Detect which cell encompasses the target text, then output its (X, Y) center coordinate. 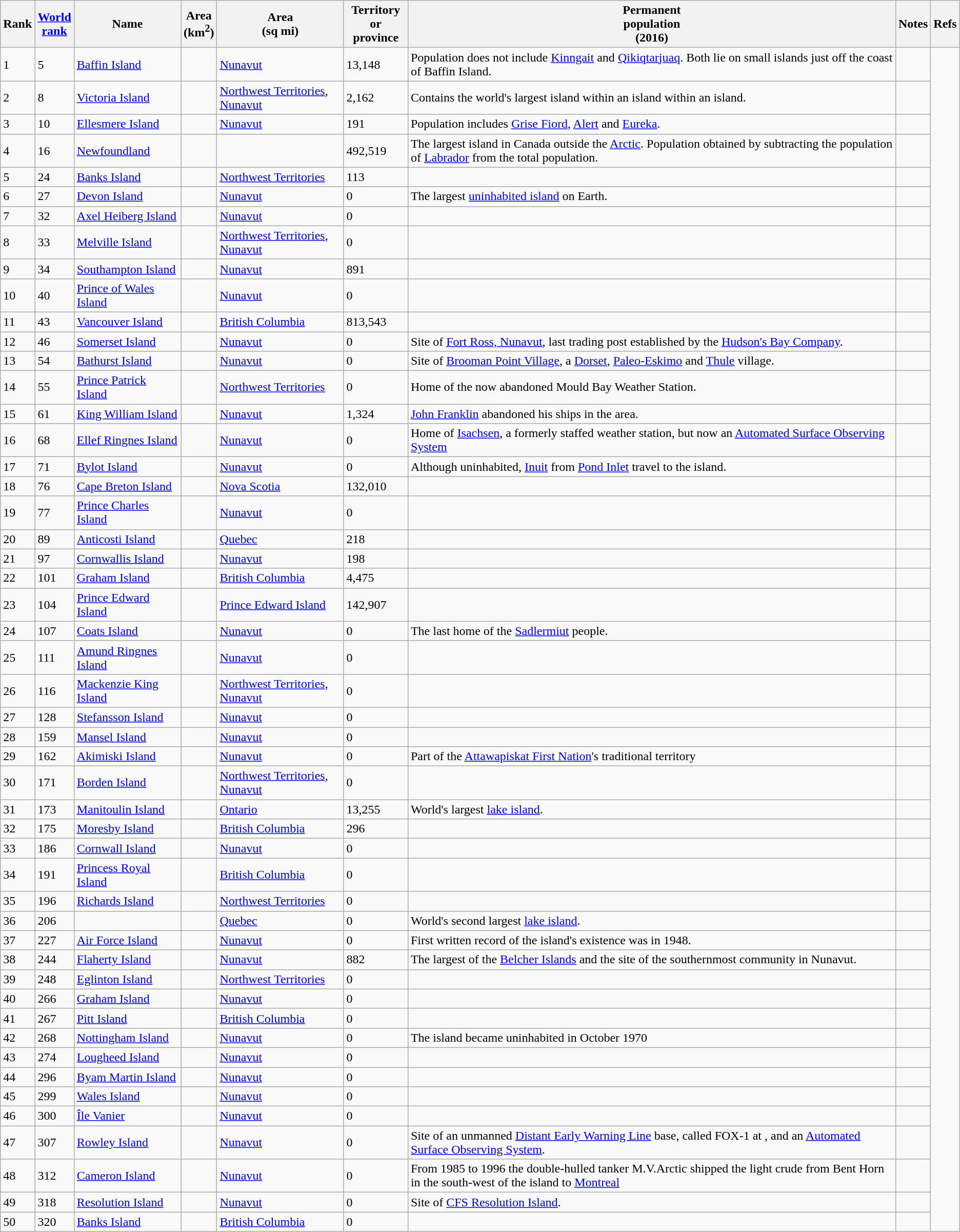
107 (54, 631)
7 (17, 216)
159 (54, 737)
Site of Fort Ross, Nunavut, last trading post established by the Hudson's Bay Company. (651, 341)
175 (54, 829)
Borden Island (127, 783)
Flaherty Island (127, 960)
20 (17, 539)
300 (54, 1116)
307 (54, 1143)
244 (54, 960)
Rank (17, 24)
Baffin Island (127, 65)
Axel Heiberg Island (127, 216)
Cameron Island (127, 1176)
6 (17, 196)
28 (17, 737)
Eglinton Island (127, 979)
35 (17, 901)
320 (54, 1222)
Vancouver Island (127, 322)
198 (375, 559)
45 (17, 1097)
World's second largest lake island. (651, 921)
41 (17, 1018)
37 (17, 940)
39 (17, 979)
267 (54, 1018)
1,324 (375, 414)
Area(sq mi) (280, 24)
11 (17, 322)
218 (375, 539)
Contains the world's largest island within an island within an island. (651, 97)
173 (54, 809)
Melville Island (127, 242)
492,519 (375, 151)
Mansel Island (127, 737)
18 (17, 486)
19 (17, 513)
299 (54, 1097)
162 (54, 757)
Prince Charles Island (127, 513)
Wales Island (127, 1097)
116 (54, 690)
44 (17, 1077)
61 (54, 414)
Amund Ringnes Island (127, 658)
4,475 (375, 578)
318 (54, 1202)
55 (54, 388)
Newfoundland (127, 151)
31 (17, 809)
Although uninhabited, Inuit from Pond Inlet travel to the island. (651, 467)
196 (54, 901)
Mackenzie King Island (127, 690)
Worldrank (54, 24)
Notes (913, 24)
29 (17, 757)
Ellesmere Island (127, 124)
Bathurst Island (127, 361)
Coats Island (127, 631)
From 1985 to 1996 the double-hulled tanker M.V.Arctic shipped the light crude from Bent Horn in the south-west of the island to Montreal (651, 1176)
25 (17, 658)
268 (54, 1038)
Prince Patrick Island (127, 388)
1 (17, 65)
111 (54, 658)
9 (17, 269)
2 (17, 97)
King William Island (127, 414)
30 (17, 783)
Area(km2) (199, 24)
Cornwall Island (127, 848)
48 (17, 1176)
2,162 (375, 97)
36 (17, 921)
132,010 (375, 486)
248 (54, 979)
186 (54, 848)
Site of Brooman Point Village, a Dorset, Paleo-Eskimo and Thule village. (651, 361)
Territory orprovince (375, 24)
Refs (945, 24)
15 (17, 414)
First written record of the island's existence was in 1948. (651, 940)
89 (54, 539)
Nottingham Island (127, 1038)
71 (54, 467)
Byam Martin Island (127, 1077)
Resolution Island (127, 1202)
Part of the Attawapiskat First Nation's traditional territory (651, 757)
Rowley Island (127, 1143)
13 (17, 361)
Lougheed Island (127, 1057)
12 (17, 341)
The largest uninhabited island on Earth. (651, 196)
Home of Isachsen, a formerly staffed weather station, but now an Automated Surface Observing System (651, 440)
101 (54, 578)
Air Force Island (127, 940)
128 (54, 717)
Stefansson Island (127, 717)
104 (54, 604)
813,543 (375, 322)
John Franklin abandoned his ships in the area. (651, 414)
Site of an unmanned Distant Early Warning Line base, called FOX-1 at , and an Automated Surface Observing System. (651, 1143)
Cape Breton Island (127, 486)
Nova Scotia (280, 486)
Home of the now abandoned Mould Bay Weather Station. (651, 388)
882 (375, 960)
Anticosti Island (127, 539)
Permanentpopulation(2016) (651, 24)
17 (17, 467)
The largest of the Belcher Islands and the site of the southernmost community in Nunavut. (651, 960)
21 (17, 559)
The island became uninhabited in October 1970 (651, 1038)
Cornwallis Island (127, 559)
274 (54, 1057)
50 (17, 1222)
Prince of Wales Island (127, 295)
Population includes Grise Fiord, Alert and Eureka. (651, 124)
68 (54, 440)
312 (54, 1176)
113 (375, 177)
Southampton Island (127, 269)
World's largest lake island. (651, 809)
23 (17, 604)
Pitt Island (127, 1018)
Ellef Ringnes Island (127, 440)
Moresby Island (127, 829)
77 (54, 513)
Population does not include Kinngait and Qikiqtarjuaq. Both lie on small islands just off the coast of Baffin Island. (651, 65)
42 (17, 1038)
Devon Island (127, 196)
4 (17, 151)
Île Vanier (127, 1116)
76 (54, 486)
The last home of the Sadlermiut people. (651, 631)
Victoria Island (127, 97)
54 (54, 361)
14 (17, 388)
3 (17, 124)
47 (17, 1143)
49 (17, 1202)
266 (54, 999)
Name (127, 24)
Princess Royal Island (127, 875)
Site of CFS Resolution Island. (651, 1202)
Ontario (280, 809)
Bylot Island (127, 467)
171 (54, 783)
Manitoulin Island (127, 809)
13,255 (375, 809)
891 (375, 269)
206 (54, 921)
13,148 (375, 65)
142,907 (375, 604)
22 (17, 578)
Richards Island (127, 901)
Akimiski Island (127, 757)
26 (17, 690)
227 (54, 940)
38 (17, 960)
The largest island in Canada outside the Arctic. Population obtained by subtracting the population of Labrador from the total population. (651, 151)
Somerset Island (127, 341)
97 (54, 559)
